Capture the cell that displays the provided text and extract its [x, y] central coordinate. 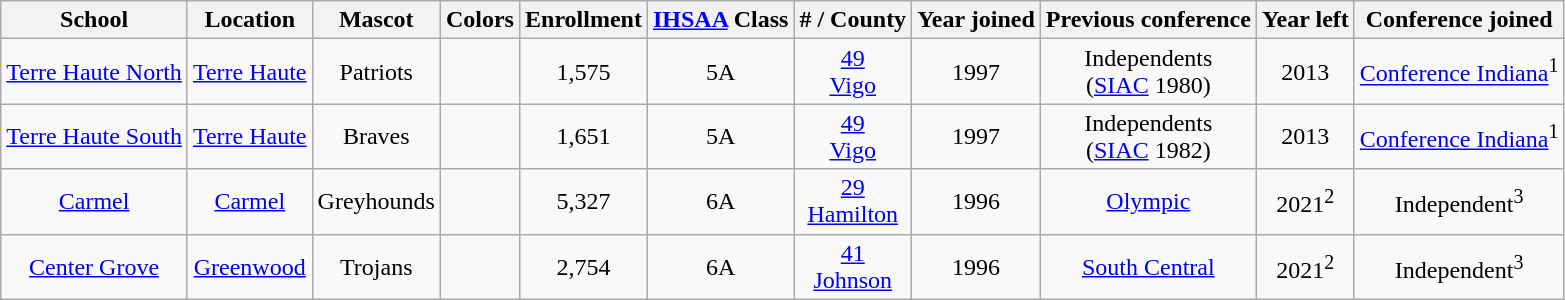
1,651 [583, 136]
IHSAA Class [720, 20]
Patriots [376, 72]
Greyhounds [376, 202]
1,575 [583, 72]
Trojans [376, 266]
Braves [376, 136]
Colors [480, 20]
2,754 [583, 266]
Terre Haute North [94, 72]
Enrollment [583, 20]
# / County [853, 20]
Mascot [376, 20]
Location [250, 20]
South Central [1148, 266]
Independents(SIAC 1982) [1148, 136]
School [94, 20]
Independents(SIAC 1980) [1148, 72]
Center Grove [94, 266]
Terre Haute South [94, 136]
41 Johnson [853, 266]
Olympic [1148, 202]
5,327 [583, 202]
Year left [1305, 20]
Year joined [976, 20]
Greenwood [250, 266]
Conference joined [1459, 20]
Previous conference [1148, 20]
29 Hamilton [853, 202]
